Detect which cell encompasses the target text, then output its (x, y) center coordinate. 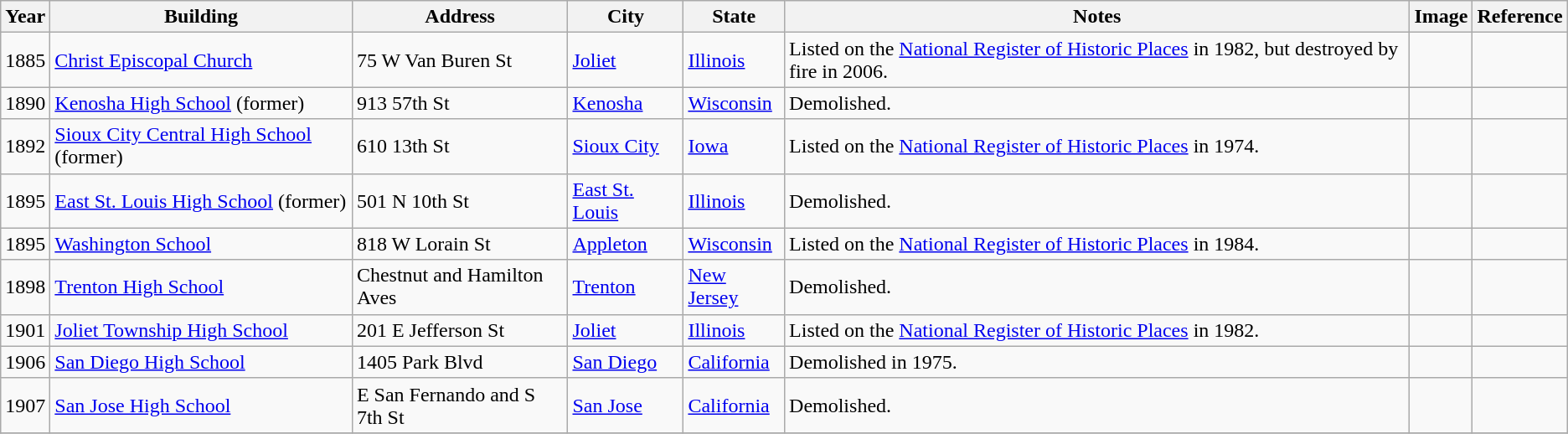
1405 Park Blvd (460, 362)
1906 (25, 362)
San Diego High School (201, 362)
Notes (1097, 17)
75 W Van Buren St (460, 60)
San Diego (626, 362)
1898 (25, 287)
1892 (25, 146)
Christ Episcopal Church (201, 60)
Listed on the National Register of Historic Places in 1982, but destroyed by fire in 2006. (1097, 60)
Trenton (626, 287)
State (734, 17)
E San Fernando and S 7th St (460, 406)
East St. Louis (626, 201)
East St. Louis High School (former) (201, 201)
Listed on the National Register of Historic Places in 1974. (1097, 146)
Iowa (734, 146)
Washington School (201, 244)
Address (460, 17)
Year (25, 17)
Sioux City (626, 146)
1907 (25, 406)
San Jose High School (201, 406)
501 N 10th St (460, 201)
818 W Lorain St (460, 244)
913 57th St (460, 103)
Demolished in 1975. (1097, 362)
1901 (25, 330)
201 E Jefferson St (460, 330)
Listed on the National Register of Historic Places in 1984. (1097, 244)
Reference (1519, 17)
1890 (25, 103)
San Jose (626, 406)
Listed on the National Register of Historic Places in 1982. (1097, 330)
Chestnut and Hamilton Aves (460, 287)
Image (1441, 17)
Appleton (626, 244)
610 13th St (460, 146)
Sioux City Central High School (former) (201, 146)
Trenton High School (201, 287)
Building (201, 17)
1885 (25, 60)
New Jersey (734, 287)
Kenosha High School (former) (201, 103)
Joliet Township High School (201, 330)
Kenosha (626, 103)
City (626, 17)
